Detect which cell encompasses the target text, then output its (x, y) center coordinate. 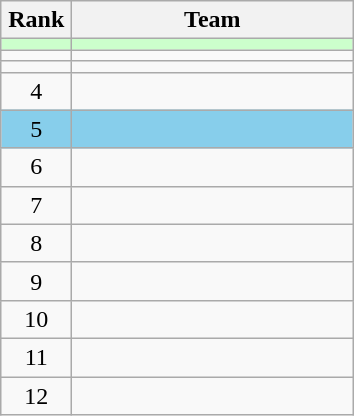
4 (36, 91)
7 (36, 205)
6 (36, 167)
Rank (36, 20)
8 (36, 243)
Team (212, 20)
5 (36, 129)
10 (36, 319)
9 (36, 281)
11 (36, 357)
12 (36, 395)
